Identify which cell holds the provided text, then report its [X, Y] central coordinate. 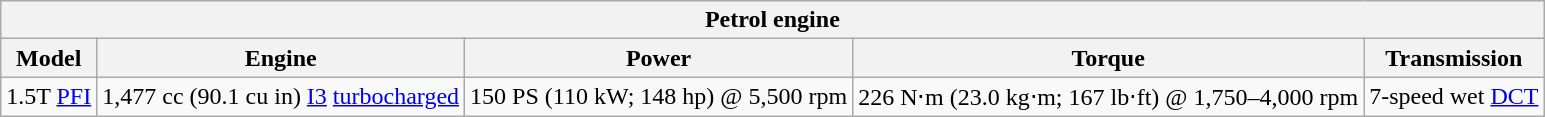
7-speed wet DCT [1454, 97]
1,477 cc (90.1 cu in) I3 turbocharged [281, 97]
226 N⋅m (23.0 kg⋅m; 167 lb⋅ft) @ 1,750–4,000 rpm [1108, 97]
Petrol engine [772, 20]
Torque [1108, 58]
Engine [281, 58]
Transmission [1454, 58]
150 PS (110 kW; 148 hp) @ 5,500 rpm [659, 97]
Power [659, 58]
1.5T PFI [49, 97]
Model [49, 58]
